Search for the cell housing the specified text and yield its (x, y) center coordinate. 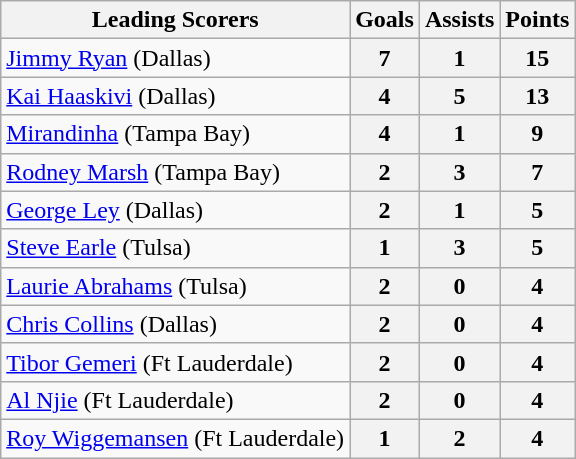
Kai Haaskivi (Dallas) (176, 96)
Laurie Abrahams (Tulsa) (176, 286)
Al Njie (Ft Lauderdale) (176, 400)
Assists (459, 20)
Mirandinha (Tampa Bay) (176, 134)
Roy Wiggemansen (Ft Lauderdale) (176, 438)
George Ley (Dallas) (176, 210)
Tibor Gemeri (Ft Lauderdale) (176, 362)
Chris Collins (Dallas) (176, 324)
Leading Scorers (176, 20)
13 (538, 96)
Rodney Marsh (Tampa Bay) (176, 172)
15 (538, 58)
Steve Earle (Tulsa) (176, 248)
9 (538, 134)
Jimmy Ryan (Dallas) (176, 58)
Points (538, 20)
Goals (385, 20)
